Scan for the cell matching the given text and deliver its [x, y] coordinate at center. 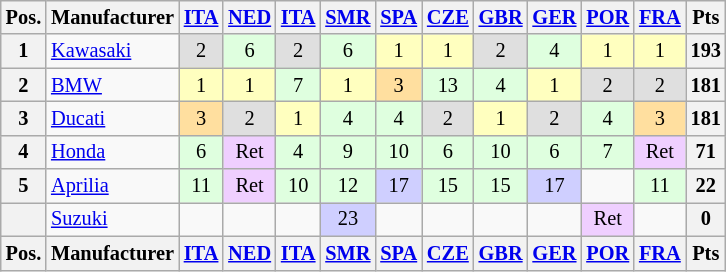
22 [706, 186]
23 [348, 219]
12 [348, 186]
BMW [112, 85]
Aprilia [112, 186]
193 [706, 51]
Suzuki [112, 219]
Honda [112, 152]
Ducati [112, 118]
9 [348, 152]
5 [24, 186]
13 [448, 85]
71 [706, 152]
0 [706, 219]
Kawasaki [112, 51]
